Return [X, Y] of the center of cell containing provided text 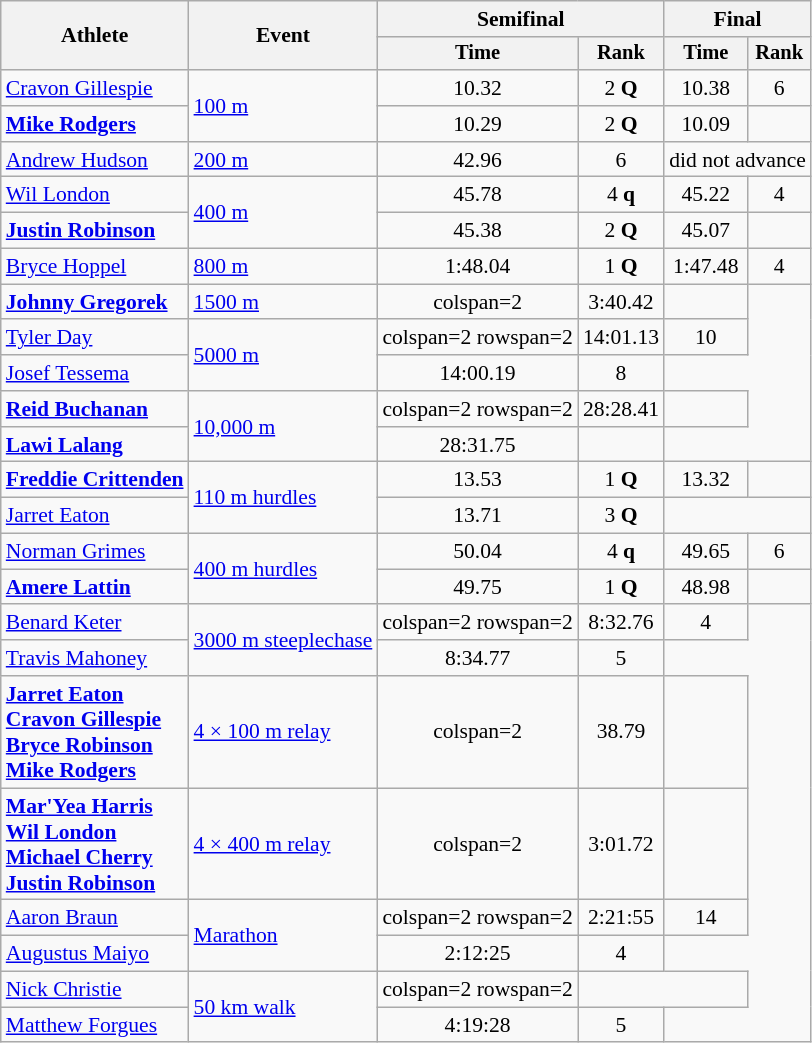
200 m [284, 160]
Aaron Braun [95, 918]
4:19:28 [478, 1025]
400 m [284, 212]
400 m hurdles [284, 570]
Justin Robinson [95, 231]
3:40.42 [621, 302]
Jarret EatonCravon GillespieBryce RobinsonMike Rodgers [95, 732]
Marathon [284, 936]
28:28.41 [621, 409]
10.32 [478, 88]
2:21:55 [621, 918]
3:01.72 [621, 844]
Reid Buchanan [95, 409]
14:01.13 [621, 338]
Amere Lattin [95, 587]
Bryce Hoppel [95, 267]
Travis Mahoney [95, 658]
49.65 [706, 552]
45.38 [478, 231]
Nick Christie [95, 990]
Lawi Lalang [95, 445]
10 [706, 338]
48.98 [706, 587]
3000 m steeplechase [284, 640]
10.29 [478, 124]
did not advance [738, 160]
4 × 100 m relay [284, 732]
5000 m [284, 356]
Josef Tessema [95, 373]
45.78 [478, 195]
14 [706, 918]
Jarret Eaton [95, 516]
8:34.77 [478, 658]
50 km walk [284, 1008]
Semifinal [520, 19]
Andrew Hudson [95, 160]
13.71 [478, 516]
Final [738, 19]
45.07 [706, 231]
Augustus Maiyo [95, 954]
14:00.19 [478, 373]
Wil London [95, 195]
10.09 [706, 124]
38.79 [621, 732]
Athlete [95, 36]
45.22 [706, 195]
8:32.76 [621, 623]
3 Q [621, 516]
Benard Keter [95, 623]
Freddie Crittenden [95, 480]
42.96 [478, 160]
110 m hurdles [284, 498]
10,000 m [284, 426]
13.53 [478, 480]
Mike Rodgers [95, 124]
2:12:25 [478, 954]
Johnny Gregorek [95, 302]
49.75 [478, 587]
28:31.75 [478, 445]
Norman Grimes [95, 552]
13.32 [706, 480]
100 m [284, 106]
50.04 [478, 552]
1:47.48 [706, 267]
800 m [284, 267]
Cravon Gillespie [95, 88]
Matthew Forgues [95, 1025]
1:48.04 [478, 267]
Event [284, 36]
10.38 [706, 88]
8 [621, 373]
Mar'Yea HarrisWil LondonMichael CherryJustin Robinson [95, 844]
Tyler Day [95, 338]
1500 m [284, 302]
4 × 400 m relay [284, 844]
